Return (x, y) of the center of cell containing provided text 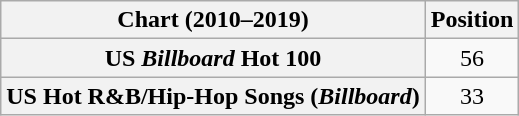
Chart (2010–2019) (213, 20)
US Hot R&B/Hip-Hop Songs (Billboard) (213, 96)
Position (472, 20)
56 (472, 58)
33 (472, 96)
US Billboard Hot 100 (213, 58)
